From the cell containing the given text, extract its center point as (X, Y) coordinate. 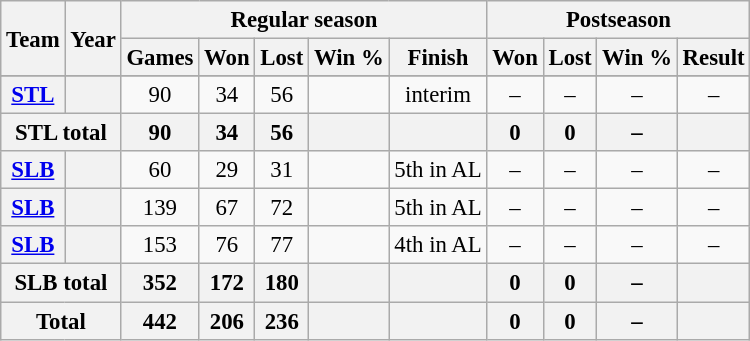
60 (160, 170)
Postseason (618, 20)
29 (227, 170)
153 (160, 245)
76 (227, 245)
Year (93, 38)
Team (33, 38)
STL (33, 95)
Games (160, 58)
31 (282, 170)
180 (282, 283)
interim (438, 95)
139 (160, 208)
206 (227, 321)
72 (282, 208)
Result (714, 58)
SLB total (61, 283)
Regular season (304, 20)
67 (227, 208)
442 (160, 321)
352 (160, 283)
236 (282, 321)
77 (282, 245)
4th in AL (438, 245)
Total (61, 321)
STL total (61, 133)
Finish (438, 58)
172 (227, 283)
